Detect which cell encompasses the target text, then output its (X, Y) center coordinate. 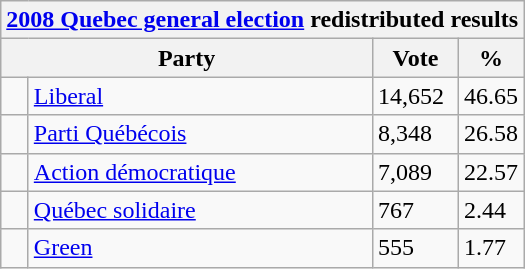
555 (415, 248)
767 (415, 210)
8,348 (415, 134)
26.58 (490, 134)
% (490, 58)
14,652 (415, 96)
Liberal (200, 96)
7,089 (415, 172)
Québec solidaire (200, 210)
Parti Québécois (200, 134)
2.44 (490, 210)
22.57 (490, 172)
2008 Quebec general election redistributed results (262, 20)
Action démocratique (200, 172)
Party (187, 58)
46.65 (490, 96)
Green (200, 248)
1.77 (490, 248)
Vote (415, 58)
